From the cell containing the given text, extract its center point as (X, Y) coordinate. 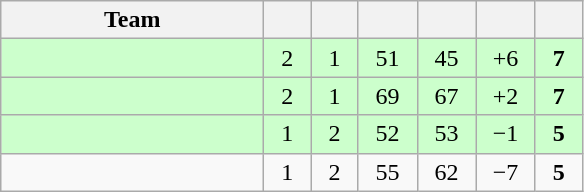
69 (388, 96)
+6 (506, 58)
+2 (506, 96)
52 (388, 134)
55 (388, 172)
−7 (506, 172)
62 (446, 172)
53 (446, 134)
67 (446, 96)
Team (132, 20)
−1 (506, 134)
51 (388, 58)
45 (446, 58)
